Provide the [x, y] coordinate of the cell's center where the given text is located.  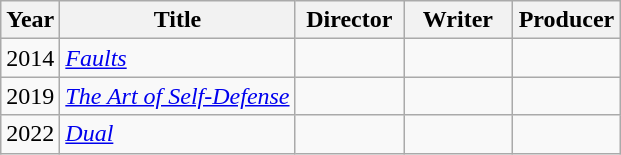
Director [350, 20]
2014 [30, 58]
Year [30, 20]
Dual [178, 134]
Writer [458, 20]
2019 [30, 96]
2022 [30, 134]
Producer [566, 20]
Faults [178, 58]
Title [178, 20]
The Art of Self-Defense [178, 96]
